Scan for the cell matching the given text and deliver its (x, y) coordinate at center. 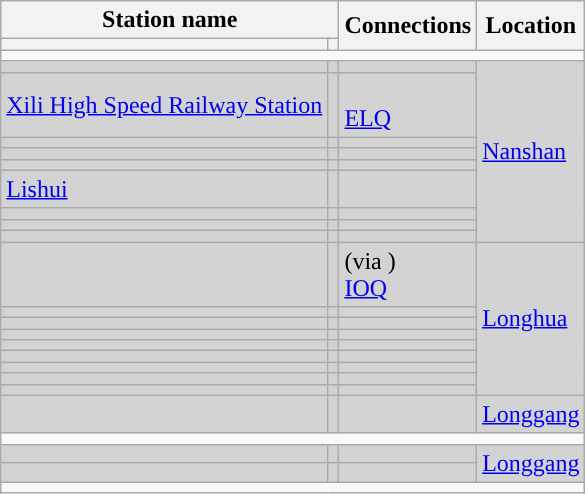
(via ) IOQ (408, 274)
Station name (170, 20)
Longhua (531, 319)
Lishui (164, 189)
Xili High Speed Railway Station (164, 104)
Nanshan (531, 152)
Connections (408, 26)
Location (531, 26)
ELQ (408, 104)
